Scan for the cell matching the given text and deliver its [X, Y] coordinate at center. 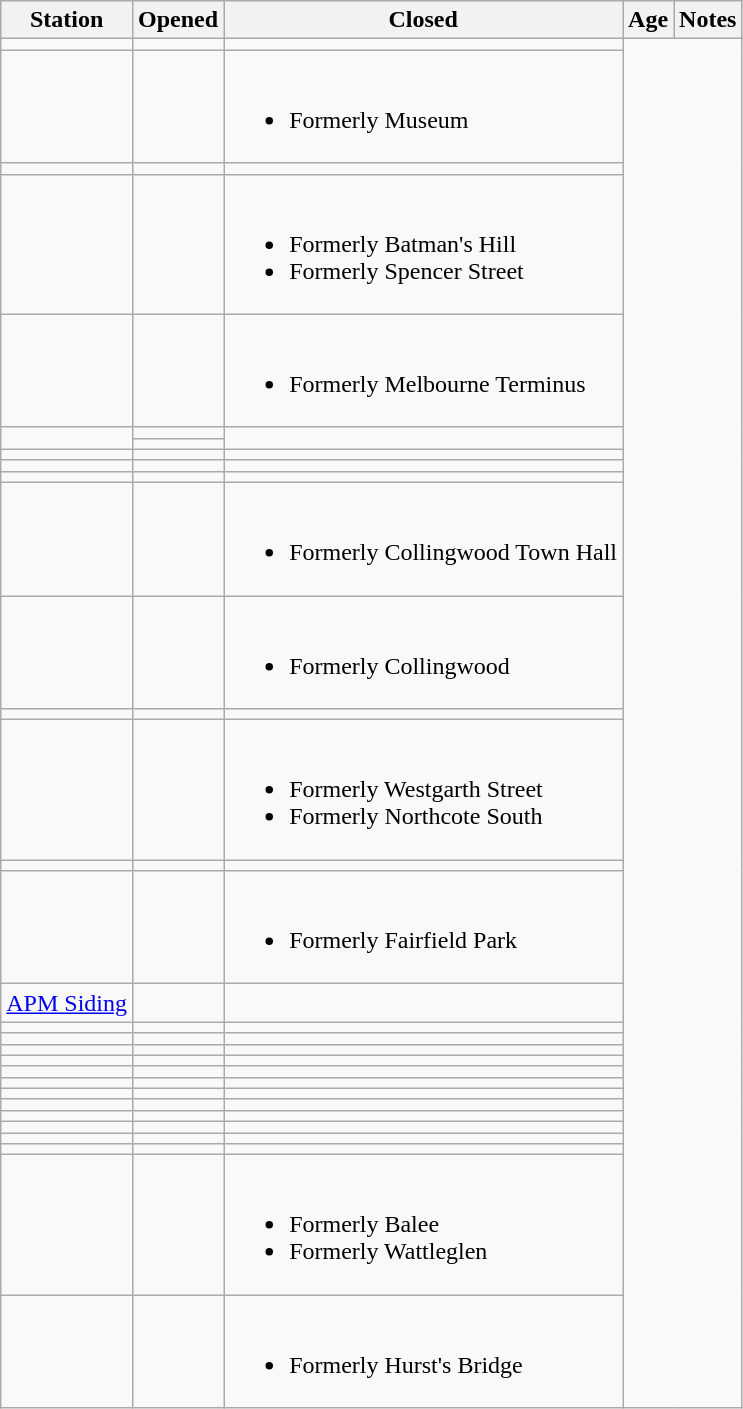
Station [67, 20]
Opened [178, 20]
Age [648, 20]
Formerly Collingwood [424, 652]
Formerly Fairfield Park [424, 928]
Formerly Westgarth StreetFormerly Northcote South [424, 790]
Formerly Hurst's Bridge [424, 1352]
Notes [708, 20]
Formerly Melbourne Terminus [424, 370]
APM Siding [67, 1003]
Formerly Collingwood Town Hall [424, 538]
Formerly BaleeFormerly Wattleglen [424, 1225]
Formerly Museum [424, 106]
Closed [424, 20]
Formerly Batman's HillFormerly Spencer Street [424, 244]
